Return (x, y) of the center of cell containing provided text 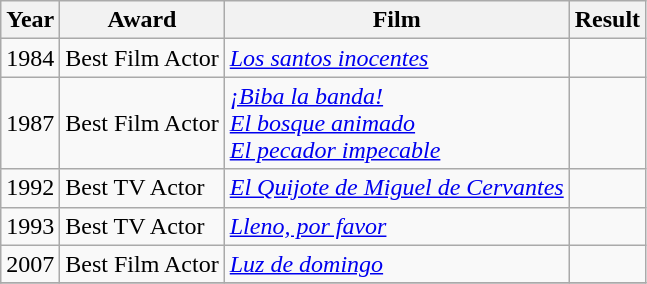
1984 (30, 58)
Film (396, 20)
Result (607, 20)
El Quijote de Miguel de Cervantes (396, 188)
¡Biba la banda!El bosque animadoEl pecador impecable (396, 123)
Los santos inocentes (396, 58)
Year (30, 20)
1992 (30, 188)
Lleno, por favor (396, 226)
2007 (30, 264)
1987 (30, 123)
Award (142, 20)
Luz de domingo (396, 264)
1993 (30, 226)
